Locate the cell with the specified text and output its (x, y) center coordinate. 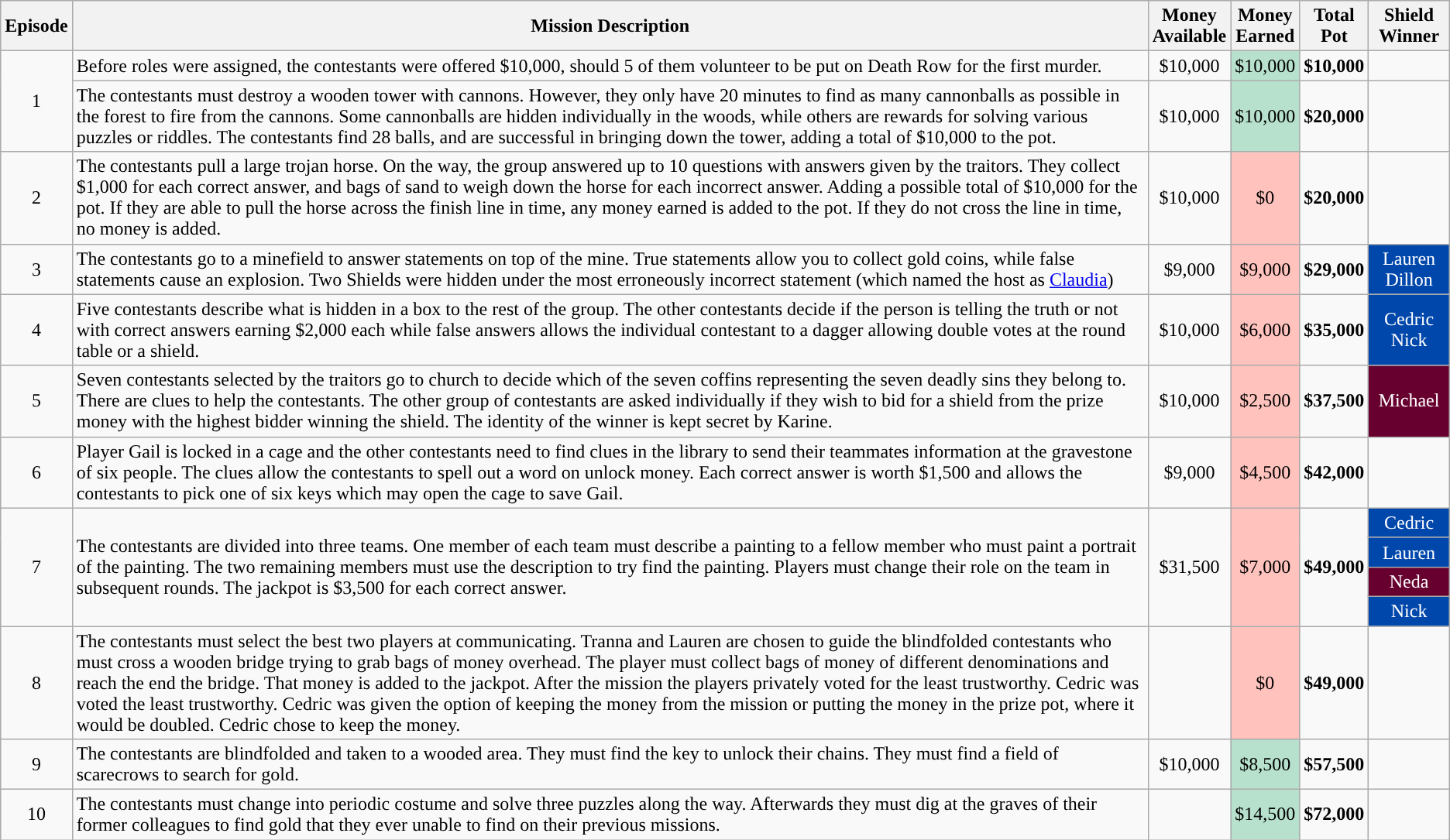
Lauren (1409, 552)
5 (36, 401)
Mission Description (610, 26)
$42,000 (1334, 472)
TotalPot (1334, 26)
$37,500 (1334, 401)
Before roles were assigned, the contestants were offered $10,000, should 5 of them volunteer to be put on Death Row for the first murder. (610, 66)
$57,500 (1334, 765)
10 (36, 814)
$7,000 (1266, 567)
$14,500 (1266, 814)
7 (36, 567)
$31,500 (1190, 567)
MoneyAvailable (1190, 26)
$35,000 (1334, 330)
$6,000 (1266, 330)
$4,500 (1266, 472)
8 (36, 682)
6 (36, 472)
3 (36, 269)
2 (36, 198)
$2,500 (1266, 401)
1 (36, 101)
Cedric (1409, 523)
9 (36, 765)
Neda (1409, 581)
$29,000 (1334, 269)
Cedric Nick (1409, 330)
Michael (1409, 401)
$72,000 (1334, 814)
Lauren Dillon (1409, 269)
4 (36, 330)
Episode (36, 26)
Nick (1409, 611)
Shield Winner (1409, 26)
MoneyEarned (1266, 26)
$8,500 (1266, 765)
